Return [x, y] of the center of cell containing provided text 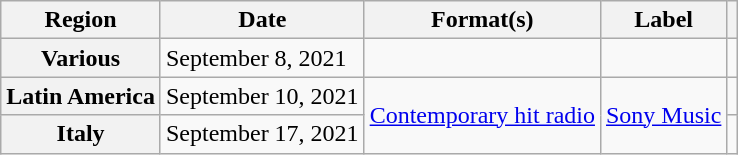
Italy [81, 134]
September 8, 2021 [262, 58]
Label [663, 20]
Various [81, 58]
September 17, 2021 [262, 134]
Latin America [81, 96]
September 10, 2021 [262, 96]
Format(s) [482, 20]
Date [262, 20]
Contemporary hit radio [482, 115]
Sony Music [663, 115]
Region [81, 20]
